Search for the cell housing the specified text and yield its [X, Y] center coordinate. 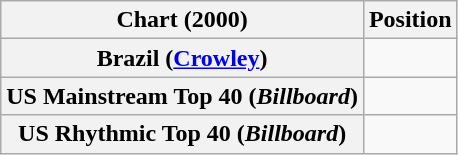
US Rhythmic Top 40 (Billboard) [182, 134]
Chart (2000) [182, 20]
Brazil (Crowley) [182, 58]
Position [410, 20]
US Mainstream Top 40 (Billboard) [182, 96]
